Detect which cell encompasses the target text, then output its (x, y) center coordinate. 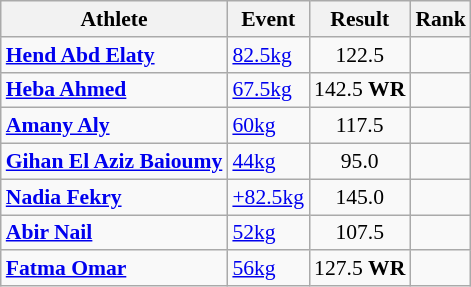
Abir Nail (114, 233)
117.5 (360, 126)
Fatma Omar (114, 269)
107.5 (360, 233)
Nadia Fekry (114, 197)
44kg (268, 162)
145.0 (360, 197)
60kg (268, 126)
Gihan El Aziz Baioumy (114, 162)
Athlete (114, 19)
82.5kg (268, 55)
+82.5kg (268, 197)
Rank (440, 19)
52kg (268, 233)
56kg (268, 269)
142.5 WR (360, 90)
Amany Aly (114, 126)
Hend Abd Elaty (114, 55)
Event (268, 19)
67.5kg (268, 90)
122.5 (360, 55)
Heba Ahmed (114, 90)
Result (360, 19)
95.0 (360, 162)
127.5 WR (360, 269)
